Provide the (x, y) coordinate of the cell's center where the given text is located.  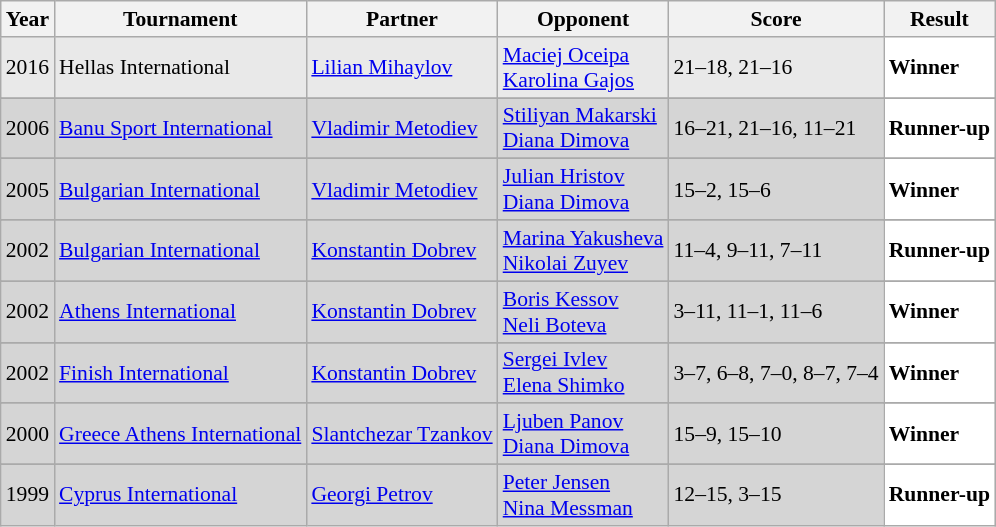
Hellas International (180, 68)
Marina Yakusheva Nikolai Zuyev (584, 250)
Tournament (180, 19)
2006 (28, 128)
Georgi Petrov (402, 496)
Year (28, 19)
2016 (28, 68)
Opponent (584, 19)
Ljuben Panov Diana Dimova (584, 434)
12–15, 3–15 (776, 496)
Greece Athens International (180, 434)
Athens International (180, 312)
15–9, 15–10 (776, 434)
Cyprus International (180, 496)
2005 (28, 190)
3–11, 11–1, 11–6 (776, 312)
Partner (402, 19)
Finish International (180, 372)
Slantchezar Tzankov (402, 434)
Boris Kessov Neli Boteva (584, 312)
Peter Jensen Nina Messman (584, 496)
Score (776, 19)
16–21, 21–16, 11–21 (776, 128)
Lilian Mihaylov (402, 68)
3–7, 6–8, 7–0, 8–7, 7–4 (776, 372)
Sergei Ivlev Elena Shimko (584, 372)
Julian Hristov Diana Dimova (584, 190)
Result (940, 19)
Stiliyan Makarski Diana Dimova (584, 128)
11–4, 9–11, 7–11 (776, 250)
15–2, 15–6 (776, 190)
1999 (28, 496)
21–18, 21–16 (776, 68)
Banu Sport International (180, 128)
2000 (28, 434)
Maciej Oceipa Karolina Gajos (584, 68)
